Find where the given text appears and provide that cell's center as [X, Y] coordinate. 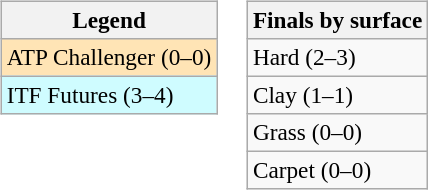
Grass (0–0) [337, 133]
ITF Futures (3–4) [108, 95]
Hard (2–3) [337, 57]
Legend [108, 20]
Finals by surface [337, 20]
Carpet (0–0) [337, 171]
Clay (1–1) [337, 95]
ATP Challenger (0–0) [108, 57]
